Provide the (x, y) coordinate of the cell's center where the given text is located.  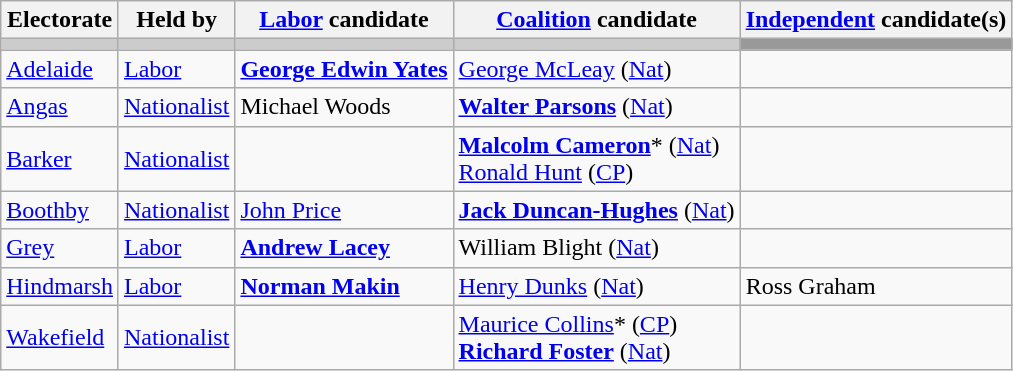
Labor candidate (344, 20)
Maurice Collins* (CP)Richard Foster (Nat) (596, 338)
Walter Parsons (Nat) (596, 107)
Michael Woods (344, 107)
Boothby (60, 210)
Jack Duncan-Hughes (Nat) (596, 210)
Hindmarsh (60, 286)
William Blight (Nat) (596, 248)
Coalition candidate (596, 20)
Henry Dunks (Nat) (596, 286)
Grey (60, 248)
Held by (176, 20)
Malcolm Cameron* (Nat)Ronald Hunt (CP) (596, 158)
Norman Makin (344, 286)
Angas (60, 107)
Electorate (60, 20)
John Price (344, 210)
George McLeay (Nat) (596, 69)
Independent candidate(s) (876, 20)
Adelaide (60, 69)
Barker (60, 158)
Andrew Lacey (344, 248)
Ross Graham (876, 286)
Wakefield (60, 338)
George Edwin Yates (344, 69)
